Output the [X, Y] coordinate of the center of the cell containing the given text.  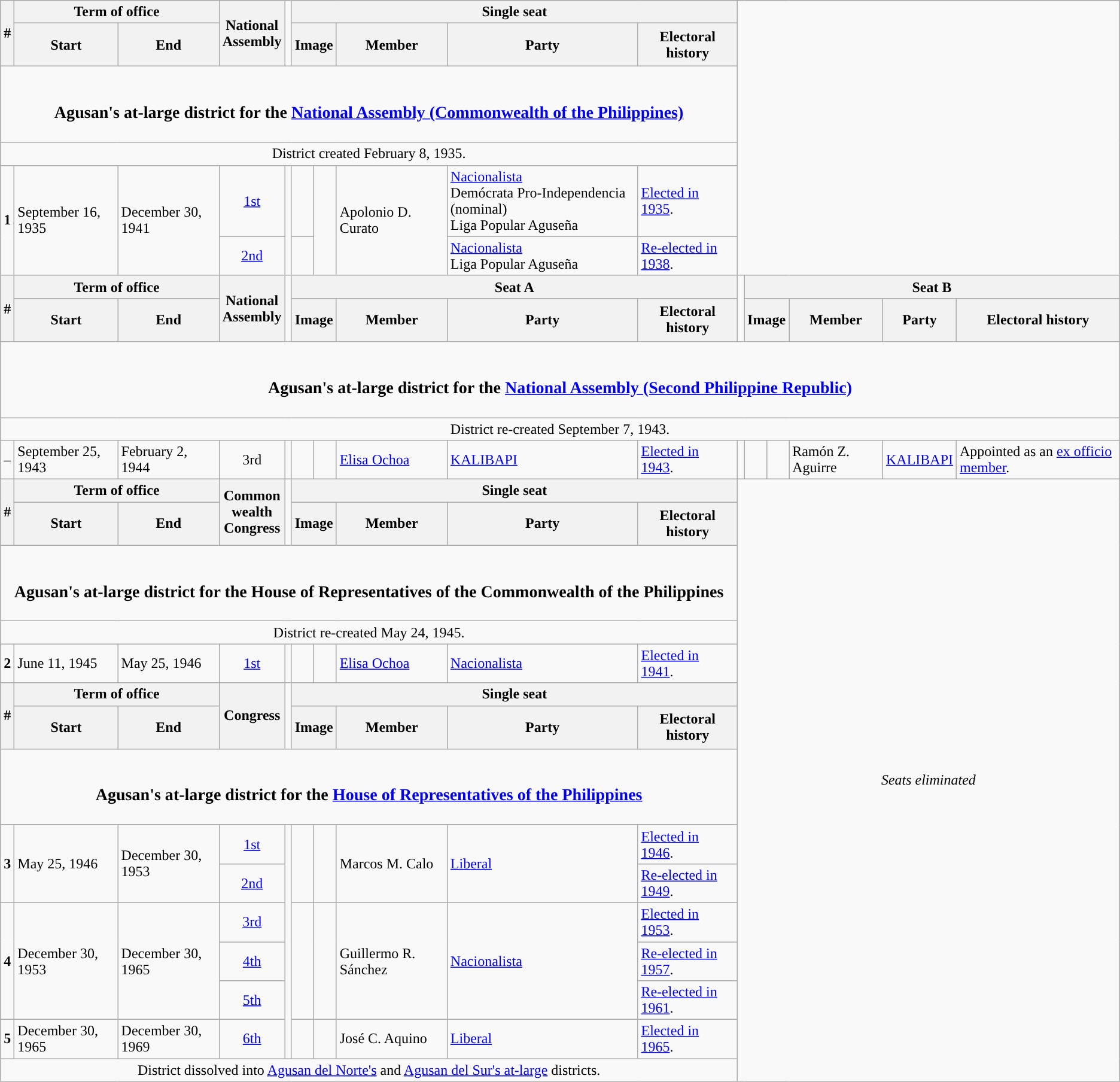
Elected in 1943. [688, 460]
1 [7, 220]
Appointed as an ex officio member. [1039, 460]
5 [7, 1039]
District created February 8, 1935. [369, 154]
June 11, 1945 [66, 663]
NacionalistaLiga Popular Aguseña [542, 256]
February 2, 1944 [169, 460]
Seats eliminated [929, 780]
Agusan's at-large district for the House of Representatives of the Philippines [369, 786]
Agusan's at-large district for the House of Representatives of the Commonwealth of the Philippines [369, 583]
CommonwealthCongress [252, 512]
December 30, 1941 [169, 220]
Apolonio D. Curato [391, 220]
District dissolved into Agusan del Norte's and Agusan del Sur's at-large districts. [369, 1070]
Ramón Z. Aguirre [836, 460]
Congress [252, 716]
5th [252, 1001]
4th [252, 961]
Re-elected in 1938. [688, 256]
District re-created May 24, 1945. [369, 633]
José C. Aquino [391, 1039]
Marcos M. Calo [391, 864]
Agusan's at-large district for the National Assembly (Second Philippine Republic) [560, 379]
Re-elected in 1949. [688, 883]
December 30, 1969 [169, 1039]
3 [7, 864]
4 [7, 961]
Guillermo R. Sánchez [391, 961]
– [7, 460]
Elected in 1941. [688, 663]
6th [252, 1039]
September 16, 1935 [66, 220]
Elected in 1935. [688, 201]
District re-created September 7, 1943. [560, 429]
Elected in 1965. [688, 1039]
Seat B [932, 287]
NacionalistaDemócrata Pro-Independencia (nominal)Liga Popular Aguseña [542, 201]
Elected in 1946. [688, 844]
Seat A [515, 287]
2 [7, 663]
September 25, 1943 [66, 460]
Agusan's at-large district for the National Assembly (Commonwealth of the Philippines) [369, 104]
Elected in 1953. [688, 922]
Re-elected in 1961. [688, 1001]
Re-elected in 1957. [688, 961]
